Pinpoint the cell where the given text exists, returning its [x, y] midpoint coordinate. 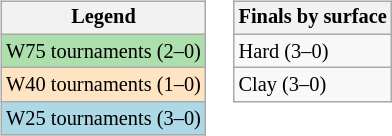
W25 tournaments (3–0) [103, 119]
Finals by surface [313, 18]
Legend [103, 18]
W75 tournaments (2–0) [103, 51]
W40 tournaments (1–0) [103, 85]
Hard (3–0) [313, 51]
Clay (3–0) [313, 85]
